From the cell containing the given text, extract its center point as (X, Y) coordinate. 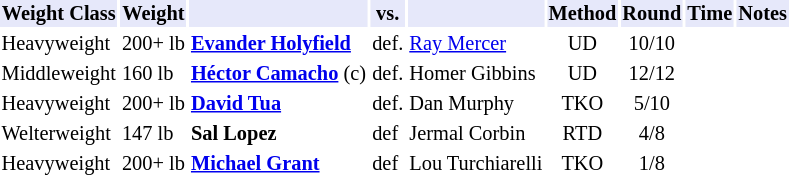
Jermal Corbin (476, 134)
160 lb (153, 74)
Round (652, 14)
Homer Gibbins (476, 74)
Method (582, 14)
Notes (763, 14)
def (388, 134)
Weight (153, 14)
Middleweight (58, 74)
147 lb (153, 134)
5/10 (652, 104)
Evander Holyfield (278, 44)
TKO (582, 104)
Time (710, 14)
Héctor Camacho (c) (278, 74)
Ray Mercer (476, 44)
Sal Lopez (278, 134)
12/12 (652, 74)
Welterweight (58, 134)
4/8 (652, 134)
David Tua (278, 104)
Weight Class (58, 14)
RTD (582, 134)
vs. (388, 14)
10/10 (652, 44)
Dan Murphy (476, 104)
